Pinpoint the cell where the given text exists, returning its [x, y] midpoint coordinate. 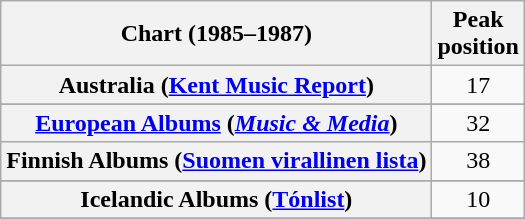
Australia (Kent Music Report) [216, 85]
Chart (1985–1987) [216, 34]
Peakposition [478, 34]
38 [478, 161]
Finnish Albums (Suomen virallinen lista) [216, 161]
European Albums (Music & Media) [216, 123]
32 [478, 123]
10 [478, 199]
Icelandic Albums (Tónlist) [216, 199]
17 [478, 85]
